Identify which cell holds the provided text, then report its (X, Y) central coordinate. 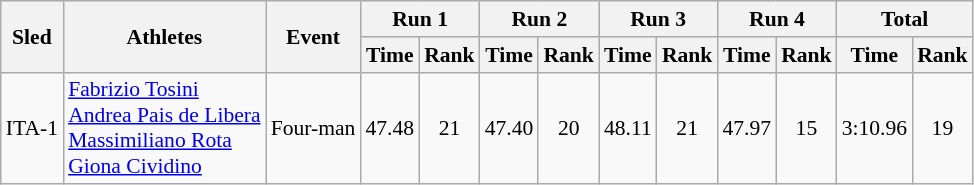
Run 2 (540, 19)
Four-man (314, 128)
15 (806, 128)
47.48 (390, 128)
Run 4 (776, 19)
Athletes (164, 36)
Fabrizio TosiniAndrea Pais de LiberaMassimiliano RotaGiona Cividino (164, 128)
Event (314, 36)
Total (905, 19)
47.40 (510, 128)
Run 3 (658, 19)
ITA-1 (32, 128)
47.97 (746, 128)
48.11 (628, 128)
20 (568, 128)
Sled (32, 36)
Run 1 (420, 19)
19 (942, 128)
3:10.96 (874, 128)
